Capture the cell that displays the provided text and extract its [X, Y] central coordinate. 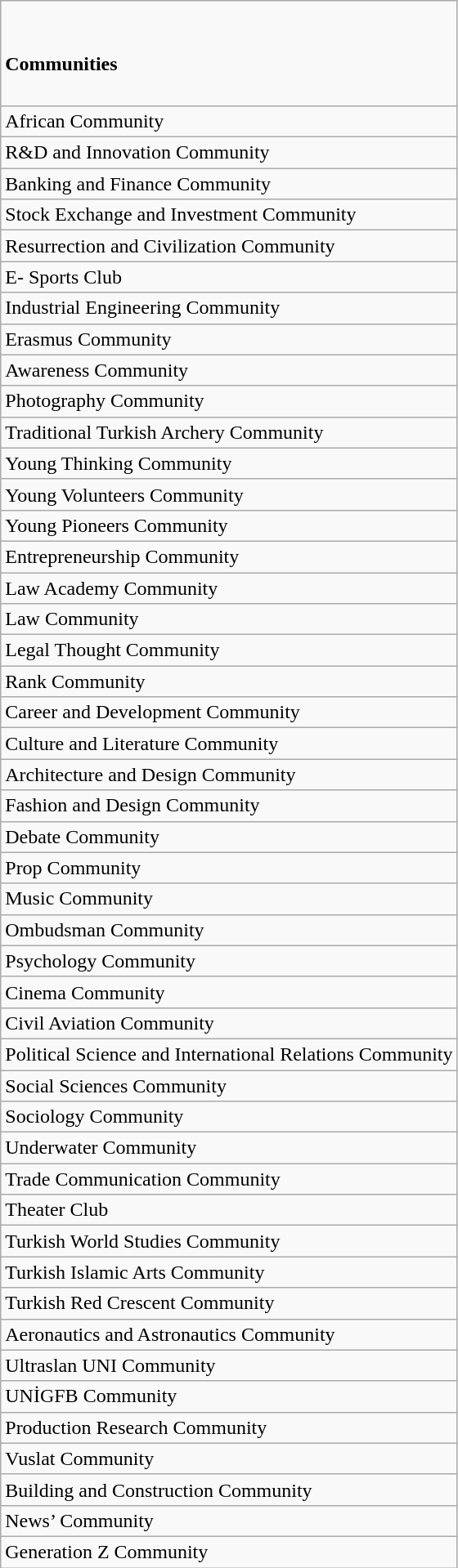
Rank Community [229, 681]
Young Thinking Community [229, 463]
Young Pioneers Community [229, 525]
Psychology Community [229, 961]
Generation Z Community [229, 1552]
Political Science and International Relations Community [229, 1054]
Underwater Community [229, 1148]
Turkish Red Crescent Community [229, 1303]
Career and Development Community [229, 713]
Civil Aviation Community [229, 1023]
Resurrection and Civilization Community [229, 246]
Prop Community [229, 868]
Turkish Islamic Arts Community [229, 1272]
Legal Thought Community [229, 650]
Industrial Engineering Community [229, 308]
Photography Community [229, 401]
Vuslat Community [229, 1459]
Building and Construction Community [229, 1490]
Erasmus Community [229, 339]
Turkish World Studies Community [229, 1241]
Banking and Finance Community [229, 184]
Law Academy Community [229, 588]
News’ Community [229, 1521]
Debate Community [229, 837]
Aeronautics and Astronautics Community [229, 1334]
R&D and Innovation Community [229, 153]
Trade Communication Community [229, 1179]
Awareness Community [229, 370]
Sociology Community [229, 1117]
Communities [229, 54]
Production Research Community [229, 1427]
Law Community [229, 619]
UNİGFB Community [229, 1396]
Cinema Community [229, 992]
E- Sports Club [229, 277]
Young Volunteers Community [229, 494]
Architecture and Design Community [229, 775]
Fashion and Design Community [229, 806]
African Community [229, 122]
Social Sciences Community [229, 1086]
Theater Club [229, 1210]
Entrepreneurship Community [229, 556]
Stock Exchange and Investment Community [229, 215]
Traditional Turkish Archery Community [229, 432]
Ultraslan UNI Community [229, 1365]
Ombudsman Community [229, 930]
Music Community [229, 899]
Culture and Literature Community [229, 744]
